Return the [X, Y] coordinate for the center point of the cell that contains the specified text.  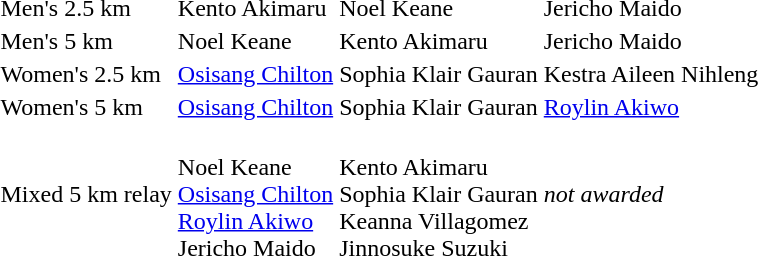
Kento Akimaru [439, 41]
Noel Keane [255, 41]
